Pinpoint the cell where the given text exists, returning its (X, Y) midpoint coordinate. 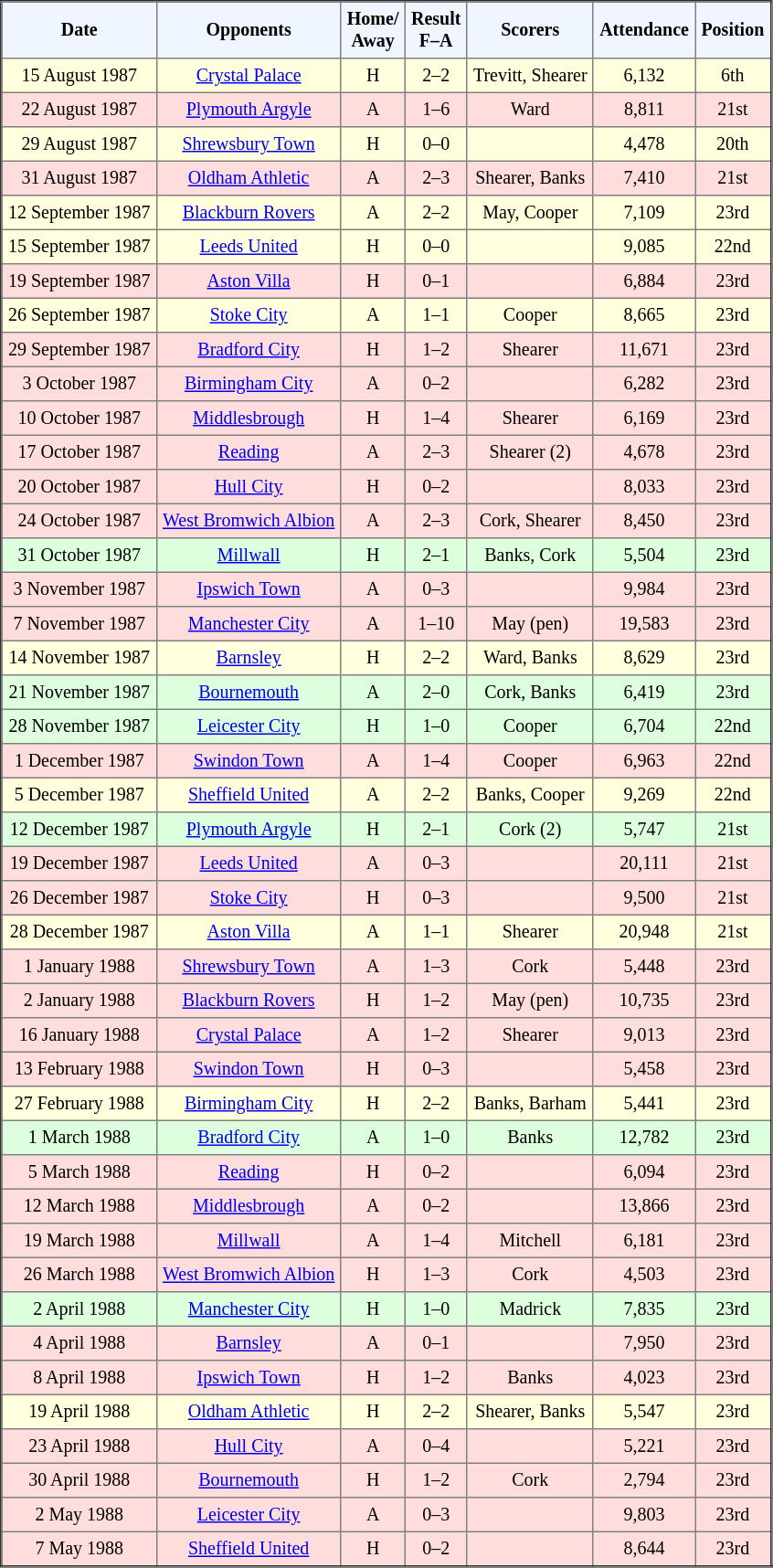
12 March 1988 (79, 1206)
19 December 1987 (79, 863)
15 August 1987 (79, 76)
26 September 1987 (79, 315)
19 April 1988 (79, 1412)
16 January 1988 (79, 1035)
9,269 (643, 795)
17 October 1987 (79, 452)
9,085 (643, 247)
11,671 (643, 350)
28 December 1987 (79, 932)
4,023 (643, 1378)
1–10 (436, 624)
7,835 (643, 1309)
6,704 (643, 726)
9,984 (643, 589)
13,866 (643, 1206)
6,169 (643, 418)
26 March 1988 (79, 1275)
Ward (530, 110)
6,884 (643, 281)
7 May 1988 (79, 1549)
20,111 (643, 863)
Home/Away (373, 30)
6,963 (643, 761)
19,583 (643, 624)
2–0 (436, 693)
6th (733, 76)
13 February 1988 (79, 1069)
6,419 (643, 693)
Banks, Cooper (530, 795)
24 October 1987 (79, 521)
1 December 1987 (79, 761)
12 December 1987 (79, 830)
Attendance (643, 30)
22 August 1987 (79, 110)
Mitchell (530, 1241)
8,629 (643, 658)
Cork, Banks (530, 693)
26 December 1987 (79, 898)
May, Cooper (530, 213)
Ward, Banks (530, 658)
6,132 (643, 76)
Cork, Shearer (530, 521)
0–4 (436, 1446)
4,678 (643, 452)
28 November 1987 (79, 726)
3 October 1987 (79, 384)
Cork (2) (530, 830)
14 November 1987 (79, 658)
5 March 1988 (79, 1172)
31 August 1987 (79, 178)
10 October 1987 (79, 418)
12,782 (643, 1138)
5,221 (643, 1446)
8,811 (643, 110)
2 April 1988 (79, 1309)
5,458 (643, 1069)
8,450 (643, 521)
Date (79, 30)
21 November 1987 (79, 693)
Position (733, 30)
6,181 (643, 1241)
6,282 (643, 384)
27 February 1988 (79, 1104)
20th (733, 144)
8,644 (643, 1549)
29 August 1987 (79, 144)
8,033 (643, 487)
8,665 (643, 315)
30 April 1988 (79, 1480)
ResultF–A (436, 30)
1 January 1988 (79, 967)
3 November 1987 (79, 589)
20,948 (643, 932)
5,441 (643, 1104)
1–6 (436, 110)
Banks, Barham (530, 1104)
5,504 (643, 556)
29 September 1987 (79, 350)
Shearer (2) (530, 452)
31 October 1987 (79, 556)
8 April 1988 (79, 1378)
19 March 1988 (79, 1241)
2 January 1988 (79, 1001)
5,448 (643, 967)
7,109 (643, 213)
Trevitt, Shearer (530, 76)
9,803 (643, 1515)
10,735 (643, 1001)
4,478 (643, 144)
7,410 (643, 178)
20 October 1987 (79, 487)
9,013 (643, 1035)
19 September 1987 (79, 281)
5 December 1987 (79, 795)
2 May 1988 (79, 1515)
2,794 (643, 1480)
Madrick (530, 1309)
6,094 (643, 1172)
1 March 1988 (79, 1138)
12 September 1987 (79, 213)
Opponents (249, 30)
7,950 (643, 1343)
5,747 (643, 830)
15 September 1987 (79, 247)
7 November 1987 (79, 624)
4 April 1988 (79, 1343)
Scorers (530, 30)
9,500 (643, 898)
5,547 (643, 1412)
4,503 (643, 1275)
23 April 1988 (79, 1446)
Banks, Cork (530, 556)
